Extract the (X, Y) coordinate from the center of the cell holding the provided text.  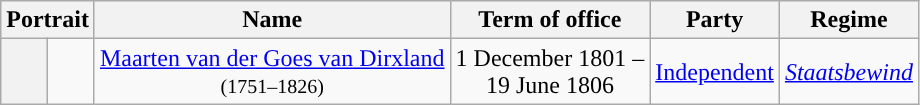
Maarten van der Goes van Dirxland (1751–1826) (272, 72)
Party (715, 20)
1 December 1801 – 19 June 1806 (550, 72)
Name (272, 20)
Independent (715, 72)
Regime (848, 20)
Term of office (550, 20)
Staatsbewind (848, 72)
Portrait (48, 20)
